Determine the (X, Y) coordinate at the center of the cell enclosing the given text.  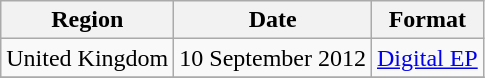
Digital EP (428, 58)
Date (273, 20)
Format (428, 20)
United Kingdom (88, 58)
10 September 2012 (273, 58)
Region (88, 20)
